Capture the cell that displays the provided text and extract its (X, Y) central coordinate. 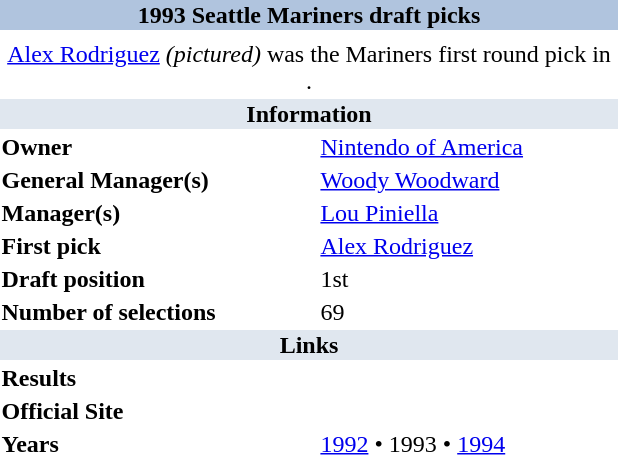
Links (309, 345)
First pick (158, 246)
Manager(s) (158, 213)
Alex Rodriguez (pictured) was the Mariners first round pick in . (309, 68)
Woody Woodward (468, 180)
1993 Seattle Mariners draft picks (309, 15)
Information (309, 114)
General Manager(s) (158, 180)
69 (468, 312)
1st (468, 279)
Number of selections (158, 312)
Official Site (158, 411)
Owner (158, 147)
Nintendo of America (468, 147)
Draft position (158, 279)
Lou Piniella (468, 213)
Alex Rodriguez (468, 246)
Results (158, 378)
